Pinpoint the cell where the given text exists, returning its (X, Y) midpoint coordinate. 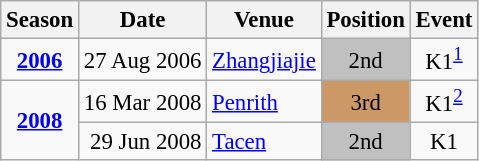
16 Mar 2008 (142, 102)
3rd (366, 102)
Date (142, 20)
Position (366, 20)
Zhangjiajie (264, 60)
K11 (444, 60)
K12 (444, 102)
Event (444, 20)
27 Aug 2006 (142, 60)
2006 (40, 60)
Tacen (264, 142)
K1 (444, 142)
29 Jun 2008 (142, 142)
Venue (264, 20)
2008 (40, 121)
Season (40, 20)
Penrith (264, 102)
